Capture the cell that displays the provided text and extract its [x, y] central coordinate. 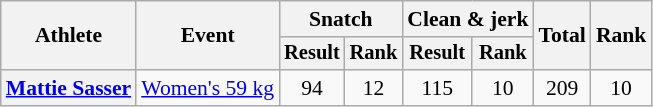
Clean & jerk [468, 19]
12 [374, 88]
209 [562, 88]
Event [208, 36]
115 [437, 88]
Athlete [68, 36]
Mattie Sasser [68, 88]
94 [312, 88]
Women's 59 kg [208, 88]
Total [562, 36]
Snatch [340, 19]
